Detect which cell encompasses the target text, then output its (X, Y) center coordinate. 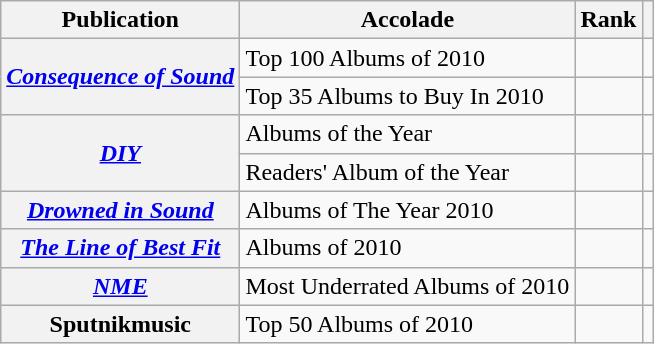
DIY (120, 153)
The Line of Best Fit (120, 248)
Publication (120, 20)
NME (120, 286)
Drowned in Sound (120, 210)
Accolade (408, 20)
Albums of 2010 (408, 248)
Rank (608, 20)
Consequence of Sound (120, 77)
Albums of the Year (408, 134)
Readers' Album of the Year (408, 172)
Sputnikmusic (120, 324)
Top 35 Albums to Buy In 2010 (408, 96)
Albums of The Year 2010 (408, 210)
Most Underrated Albums of 2010 (408, 286)
Top 100 Albums of 2010 (408, 58)
Top 50 Albums of 2010 (408, 324)
